Detect which cell encompasses the target text, then output its [x, y] center coordinate. 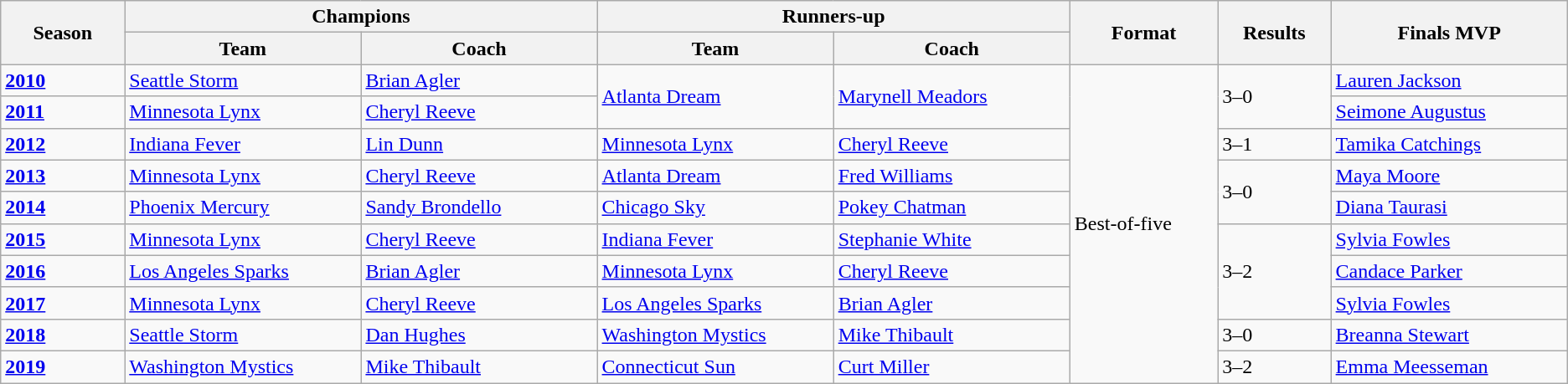
Candace Parker [1449, 271]
2013 [63, 176]
Format [1143, 33]
3–1 [1275, 144]
Pokey Chatman [952, 207]
2018 [63, 335]
Best-of-five [1143, 224]
Season [63, 33]
Seimone Augustus [1449, 112]
Marynell Meadors [952, 96]
2015 [63, 239]
Diana Taurasi [1449, 207]
2011 [63, 112]
Sandy Brondello [479, 207]
Lauren Jackson [1449, 80]
Champions [361, 17]
2010 [63, 80]
Tamika Catchings [1449, 144]
2019 [63, 366]
Breanna Stewart [1449, 335]
Finals MVP [1449, 33]
Results [1275, 33]
Connecticut Sun [715, 366]
Stephanie White [952, 239]
Emma Meesseman [1449, 366]
2014 [63, 207]
Fred Williams [952, 176]
2016 [63, 271]
Runners-up [833, 17]
2012 [63, 144]
Curt Miller [952, 366]
Chicago Sky [715, 207]
Dan Hughes [479, 335]
2017 [63, 303]
Phoenix Mercury [243, 207]
Maya Moore [1449, 176]
Lin Dunn [479, 144]
